Provide the (X, Y) coordinate of the cell's center where the given text is located.  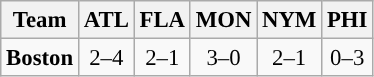
0–3 (348, 58)
2–4 (106, 58)
ATL (106, 20)
NYM (290, 20)
Team (40, 20)
PHI (348, 20)
Boston (40, 58)
FLA (162, 20)
3–0 (223, 58)
MON (223, 20)
